Return (x, y) of the center of cell containing provided text 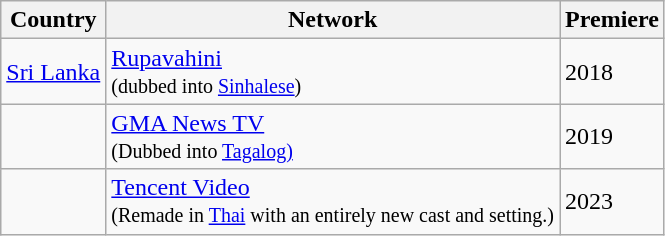
2023 (612, 202)
Country (54, 20)
Network (333, 20)
2019 (612, 136)
Tencent Video(Remade in Thai with an entirely new cast and setting.) (333, 202)
2018 (612, 72)
GMA News TV(Dubbed into Tagalog) (333, 136)
Rupavahini(dubbed into Sinhalese) (333, 72)
Sri Lanka (54, 72)
Premiere (612, 20)
